Find where the given text appears and provide that cell's center as (X, Y) coordinate. 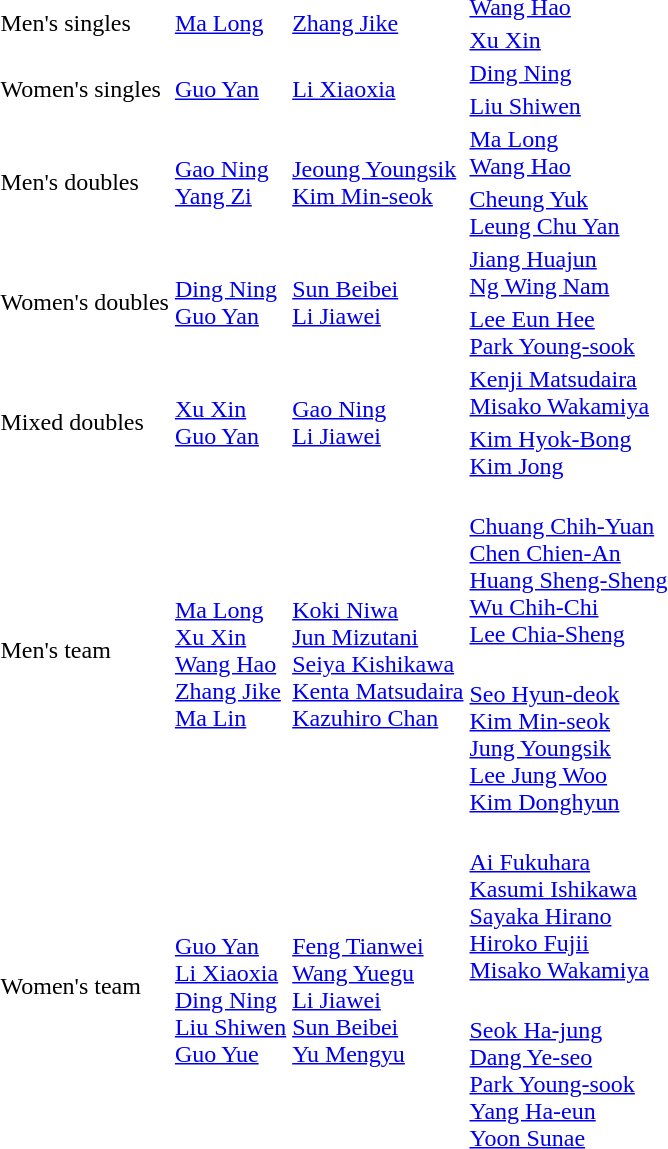
Sun Beibei Li Jiawei (378, 302)
Koki NiwaJun MizutaniSeiya KishikawaKenta MatsudairaKazuhiro Chan (378, 650)
Jeoung Youngsik Kim Min-seok (378, 182)
Xu Xin Guo Yan (230, 422)
Li Xiaoxia (378, 90)
Gao Ning Yang Zi (230, 182)
Ding Ning Guo Yan (230, 302)
Ma LongXu XinWang HaoZhang JikeMa Lin (230, 650)
Gao Ning Li Jiawei (378, 422)
Guo Yan (230, 90)
